Find where the given text appears and provide that cell's center as (X, Y) coordinate. 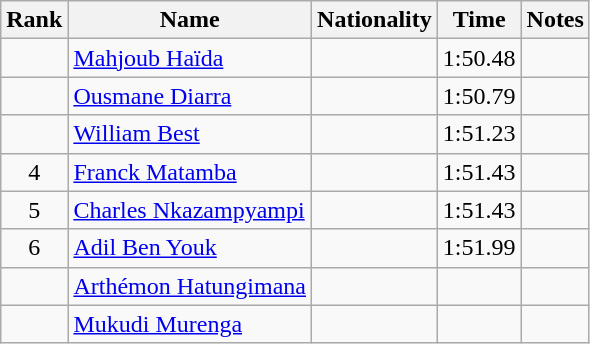
Adil Ben Youk (190, 248)
Mukudi Murenga (190, 324)
4 (34, 172)
Arthémon Hatungimana (190, 286)
Nationality (375, 20)
William Best (190, 134)
Rank (34, 20)
Charles Nkazampyampi (190, 210)
1:50.48 (479, 58)
Time (479, 20)
Mahjoub Haïda (190, 58)
1:51.99 (479, 248)
Ousmane Diarra (190, 96)
Franck Matamba (190, 172)
Notes (555, 20)
1:50.79 (479, 96)
1:51.23 (479, 134)
6 (34, 248)
Name (190, 20)
5 (34, 210)
